Determine the [X, Y] coordinate at the center of the cell enclosing the given text.  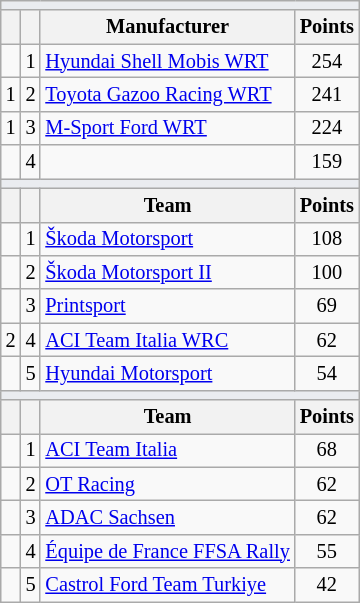
68 [327, 450]
55 [327, 551]
ADAC Sachsen [167, 517]
ACI Team Italia [167, 450]
69 [327, 306]
Manufacturer [167, 27]
Škoda Motorsport [167, 239]
Équipe de France FFSA Rally [167, 551]
Printsport [167, 306]
54 [327, 373]
ACI Team Italia WRC [167, 340]
224 [327, 128]
241 [327, 94]
OT Racing [167, 484]
42 [327, 585]
108 [327, 239]
Castrol Ford Team Turkiye [167, 585]
254 [327, 61]
M-Sport Ford WRT [167, 128]
Hyundai Shell Mobis WRT [167, 61]
Toyota Gazoo Racing WRT [167, 94]
100 [327, 272]
Hyundai Motorsport [167, 373]
Škoda Motorsport II [167, 272]
159 [327, 162]
